Extract the (x, y) coordinate from the center of the cell holding the provided text.  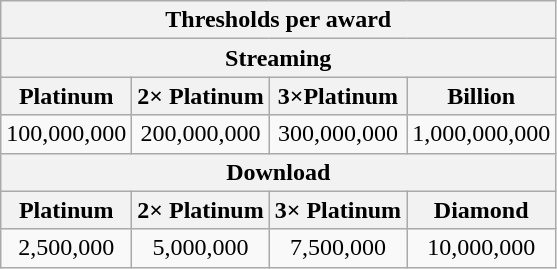
Streaming (278, 58)
Diamond (482, 210)
Download (278, 172)
3×Platinum (338, 96)
3× Platinum (338, 210)
100,000,000 (66, 134)
200,000,000 (200, 134)
10,000,000 (482, 248)
1,000,000,000 (482, 134)
Thresholds per award (278, 20)
300,000,000 (338, 134)
7,500,000 (338, 248)
Billion (482, 96)
5,000,000 (200, 248)
2,500,000 (66, 248)
